Determine the (x, y) coordinate at the center of the cell enclosing the given text.  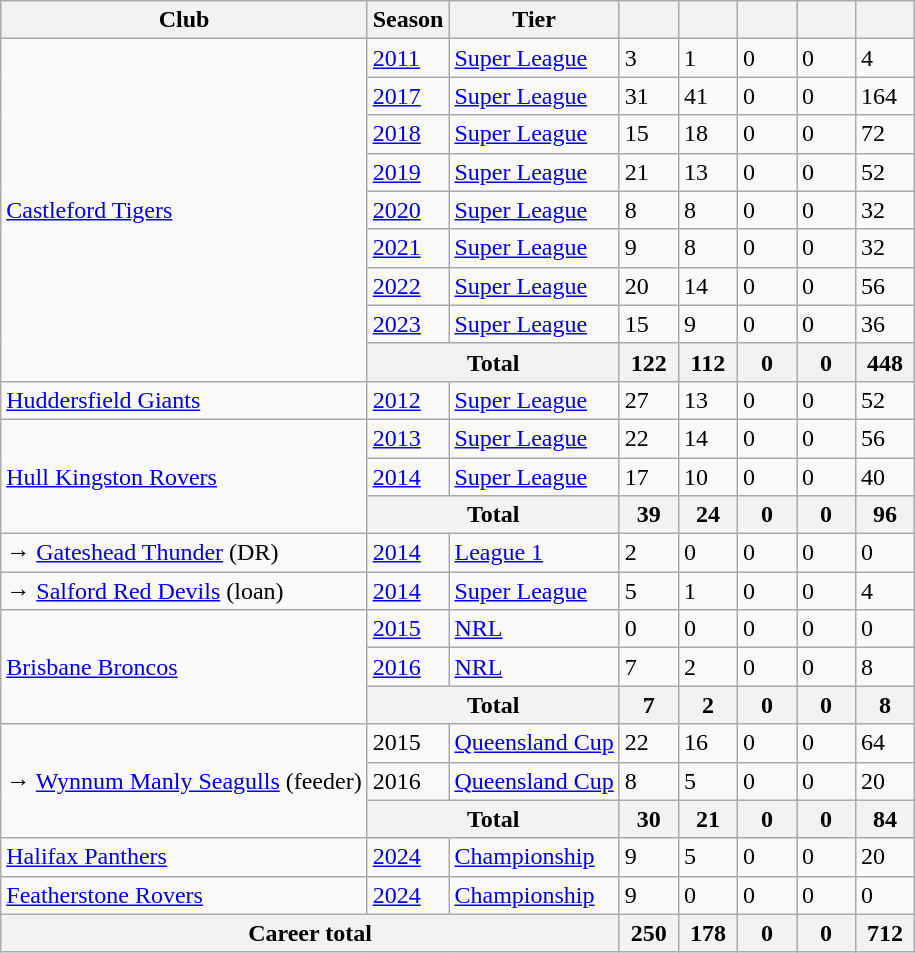
2022 (408, 286)
2011 (408, 58)
Hull Kingston Rovers (184, 476)
Season (408, 20)
448 (886, 362)
Club (184, 20)
→ Salford Red Devils (loan) (184, 591)
10 (708, 477)
96 (886, 515)
Featherstone Rovers (184, 895)
84 (886, 819)
712 (886, 933)
2017 (408, 96)
250 (648, 933)
36 (886, 324)
27 (648, 400)
24 (708, 515)
17 (648, 477)
Castleford Tigers (184, 210)
2019 (408, 172)
Tier (534, 20)
30 (648, 819)
Halifax Panthers (184, 857)
31 (648, 96)
39 (648, 515)
16 (708, 743)
178 (708, 933)
League 1 (534, 553)
Career total (310, 933)
18 (708, 134)
→ Gateshead Thunder (DR) (184, 553)
2013 (408, 438)
→ Wynnum Manly Seagulls (feeder) (184, 781)
72 (886, 134)
2023 (408, 324)
164 (886, 96)
3 (648, 58)
41 (708, 96)
2018 (408, 134)
Brisbane Broncos (184, 667)
Huddersfield Giants (184, 400)
2021 (408, 248)
112 (708, 362)
40 (886, 477)
64 (886, 743)
2020 (408, 210)
2012 (408, 400)
122 (648, 362)
